Extract the (x, y) coordinate from the center of the cell holding the provided text.  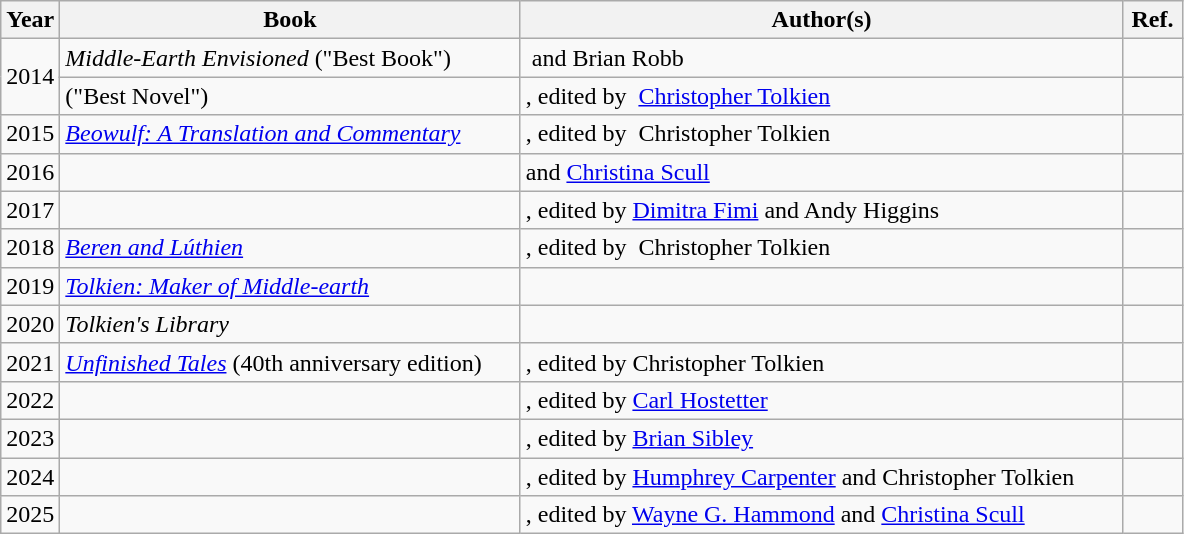
Tolkien's Library (290, 324)
Beowulf: A Translation and Commentary (290, 134)
, edited by Humphrey Carpenter and Christopher Tolkien (822, 477)
Ref. (1152, 20)
, edited by Wayne G. Hammond and Christina Scull (822, 515)
2017 (30, 210)
, edited by Carl Hostetter (822, 400)
2022 (30, 400)
and Brian Robb (822, 58)
2018 (30, 248)
Tolkien: Maker of Middle-earth (290, 286)
Beren and Lúthien (290, 248)
Author(s) (822, 20)
2023 (30, 438)
, edited by Brian Sibley (822, 438)
2019 (30, 286)
2024 (30, 477)
and Christina Scull (822, 172)
("Best Novel") (290, 96)
2015 (30, 134)
2016 (30, 172)
Unfinished Tales (40th anniversary edition) (290, 362)
Year (30, 20)
Book (290, 20)
, edited by Dimitra Fimi and Andy Higgins (822, 210)
2020 (30, 324)
2014 (30, 77)
Middle-Earth Envisioned ("Best Book") (290, 58)
2021 (30, 362)
2025 (30, 515)
